Find where the given text appears and provide that cell's center as (X, Y) coordinate. 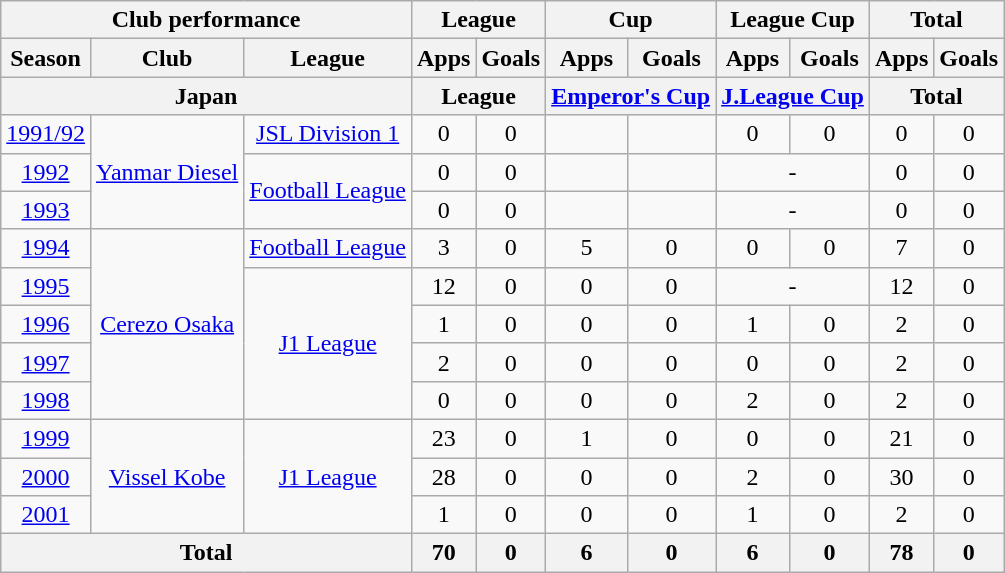
1994 (46, 248)
Season (46, 58)
1997 (46, 362)
2000 (46, 477)
Japan (206, 96)
30 (901, 477)
Vissel Kobe (166, 476)
Club performance (206, 20)
23 (443, 438)
Cup (631, 20)
1995 (46, 286)
1996 (46, 324)
1998 (46, 400)
JSL Division 1 (328, 134)
Club (166, 58)
J.League Cup (793, 96)
Cerezo Osaka (166, 324)
Emperor's Cup (631, 96)
28 (443, 477)
7 (901, 248)
1993 (46, 210)
2001 (46, 515)
78 (901, 553)
1991/92 (46, 134)
Yanmar Diesel (166, 172)
League Cup (793, 20)
1992 (46, 172)
3 (443, 248)
1999 (46, 438)
5 (587, 248)
21 (901, 438)
70 (443, 553)
